Capture the cell that displays the provided text and extract its (x, y) central coordinate. 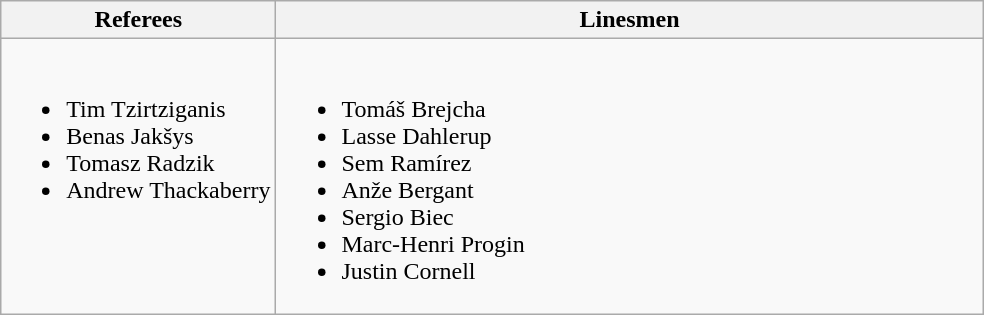
Tomáš Brejcha Lasse Dahlerup Sem Ramírez Anže Bergant Sergio Biec Marc-Henri Progin Justin Cornell (630, 176)
Referees (138, 20)
Tim Tzirtziganis Benas Jakšys Tomasz Radzik Andrew Thackaberry (138, 176)
Linesmen (630, 20)
